Pinpoint the cell where the given text exists, returning its [x, y] midpoint coordinate. 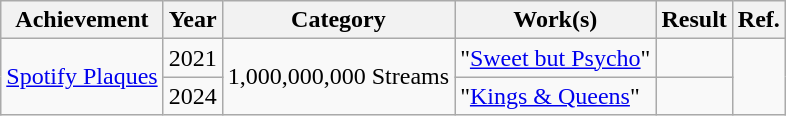
Ref. [758, 20]
Year [192, 20]
2024 [192, 96]
Spotify Plaques [82, 77]
2021 [192, 58]
Category [338, 20]
Result [694, 20]
"Kings & Queens" [556, 96]
Work(s) [556, 20]
Achievement [82, 20]
"Sweet but Psycho" [556, 58]
1,000,000,000 Streams [338, 77]
